Locate the cell with the specified text and output its (X, Y) center coordinate. 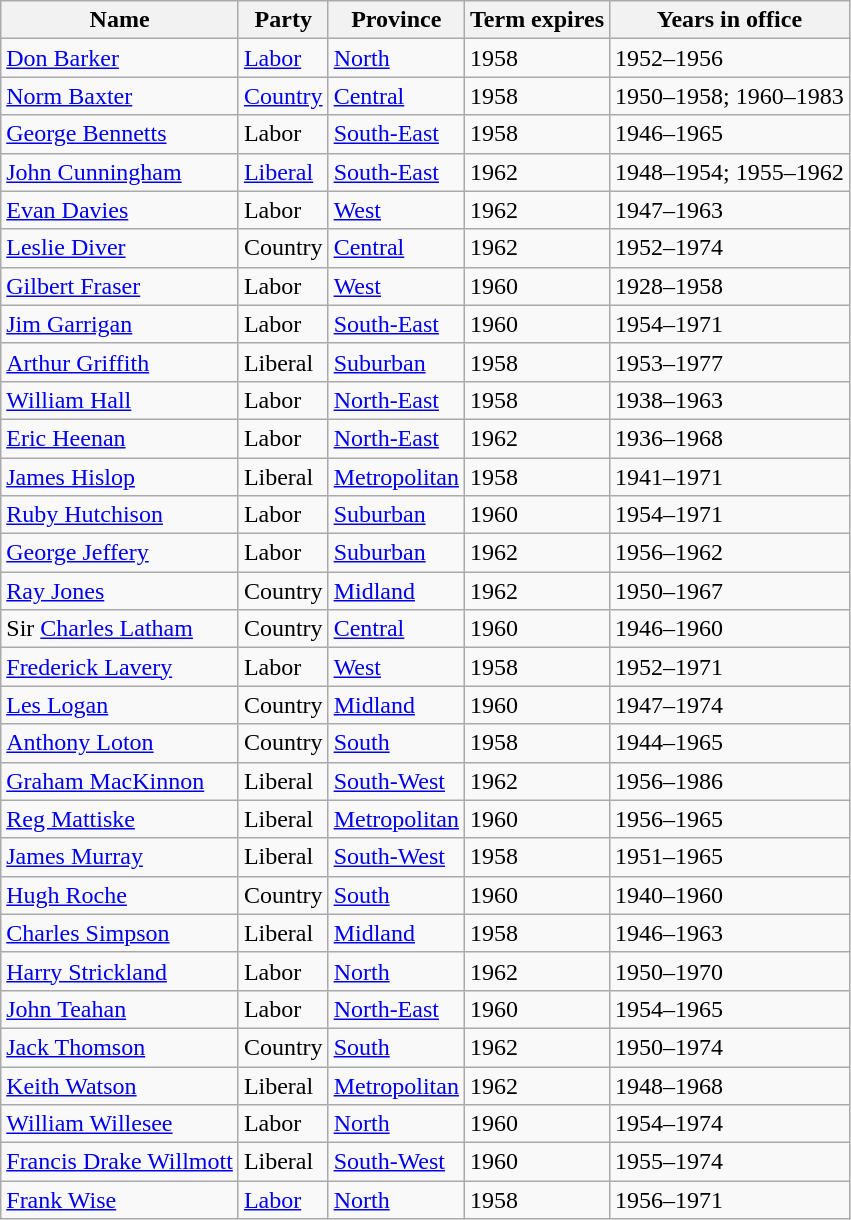
Jack Thomson (120, 1047)
Years in office (730, 20)
1944–1965 (730, 743)
Anthony Loton (120, 743)
James Hislop (120, 477)
1928–1958 (730, 286)
1950–1958; 1960–1983 (730, 96)
1954–1974 (730, 1124)
Francis Drake Willmott (120, 1162)
1947–1963 (730, 210)
1946–1965 (730, 134)
1950–1967 (730, 591)
James Murray (120, 857)
George Jeffery (120, 553)
John Cunningham (120, 172)
Graham MacKinnon (120, 781)
Hugh Roche (120, 895)
1953–1977 (730, 362)
Eric Heenan (120, 438)
Ray Jones (120, 591)
Sir Charles Latham (120, 629)
Term expires (536, 20)
William Hall (120, 400)
William Willesee (120, 1124)
Party (283, 20)
Province (396, 20)
1956–1971 (730, 1200)
1956–1962 (730, 553)
1947–1974 (730, 705)
John Teahan (120, 1009)
1952–1974 (730, 248)
1956–1986 (730, 781)
1946–1963 (730, 933)
1952–1971 (730, 667)
Harry Strickland (120, 971)
Frank Wise (120, 1200)
1946–1960 (730, 629)
1950–1974 (730, 1047)
Reg Mattiske (120, 819)
George Bennetts (120, 134)
1940–1960 (730, 895)
Ruby Hutchison (120, 515)
Leslie Diver (120, 248)
1938–1963 (730, 400)
1948–1968 (730, 1085)
Evan Davies (120, 210)
Charles Simpson (120, 933)
1951–1965 (730, 857)
1956–1965 (730, 819)
1950–1970 (730, 971)
1954–1965 (730, 1009)
1955–1974 (730, 1162)
1936–1968 (730, 438)
Gilbert Fraser (120, 286)
Name (120, 20)
1941–1971 (730, 477)
Jim Garrigan (120, 324)
Norm Baxter (120, 96)
Les Logan (120, 705)
Don Barker (120, 58)
Keith Watson (120, 1085)
Frederick Lavery (120, 667)
1952–1956 (730, 58)
Arthur Griffith (120, 362)
1948–1954; 1955–1962 (730, 172)
